Provide the (x, y) coordinate of the cell's center where the given text is located.  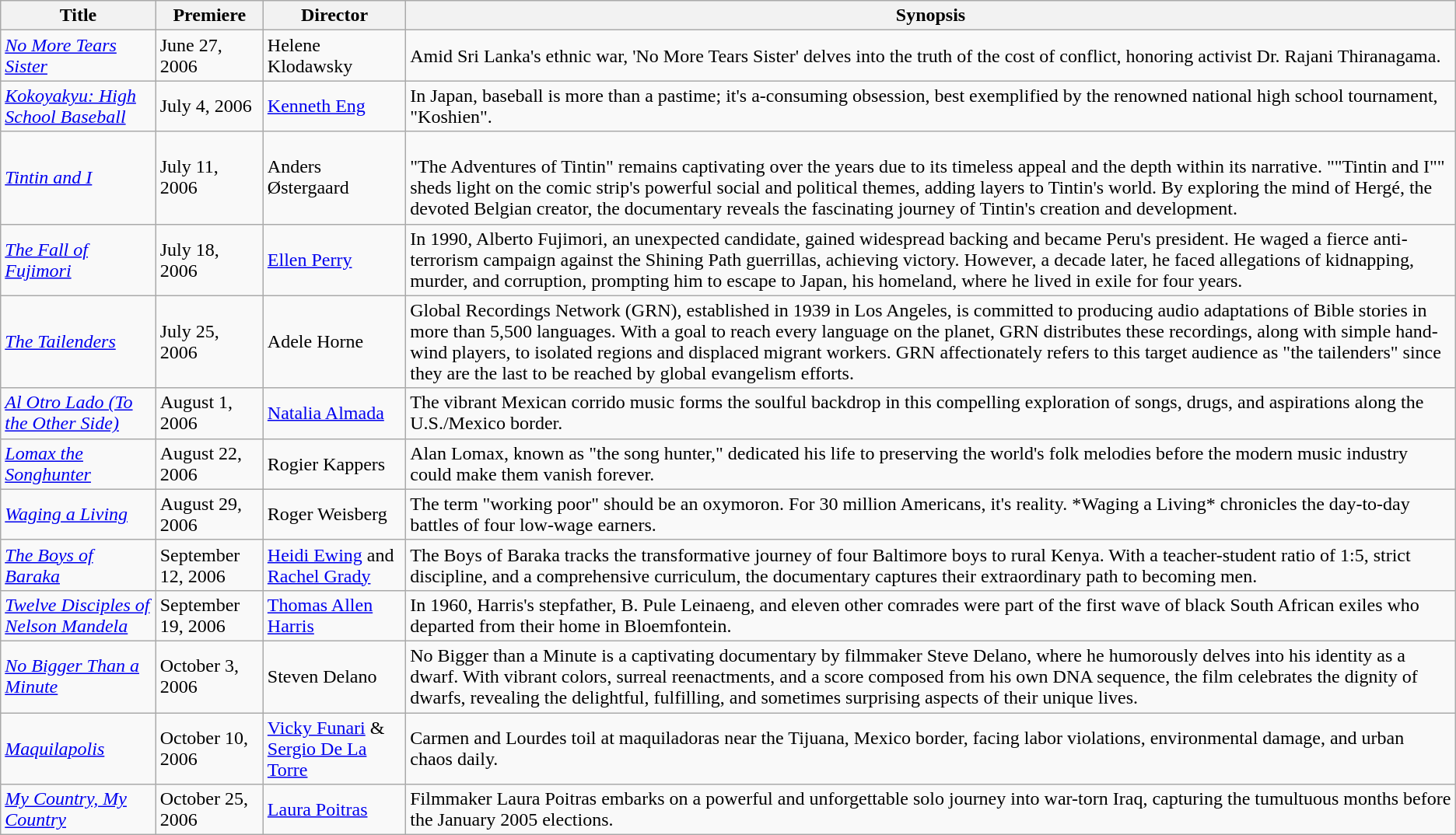
October 3, 2006 (209, 676)
Roger Weisberg (334, 515)
Steven Delano (334, 676)
Synopsis (931, 16)
October 10, 2006 (209, 748)
September 12, 2006 (209, 564)
No More Tears Sister (78, 56)
Tintin and I (78, 177)
Title (78, 16)
Ellen Perry (334, 260)
My Country, My Country (78, 810)
June 27, 2006 (209, 56)
July 4, 2006 (209, 106)
Maquilapolis (78, 748)
October 25, 2006 (209, 810)
Thomas Allen Harris (334, 616)
The Boys of Baraka (78, 564)
Kokoyakyu: High School Baseball (78, 106)
August 1, 2006 (209, 414)
Heidi Ewing and Rachel Grady (334, 564)
Amid Sri Lanka's ethnic war, 'No More Tears Sister' delves into the truth of the cost of conflict, honoring activist Dr. Rajani Thiranagama. (931, 56)
The Tailenders (78, 342)
Vicky Funari & Sergio De La Torre (334, 748)
Adele Horne (334, 342)
July 18, 2006 (209, 260)
Laura Poitras (334, 810)
No Bigger Than a Minute (78, 676)
August 29, 2006 (209, 515)
Carmen and Lourdes toil at maquiladoras near the Tijuana, Mexico border, facing labor violations, environmental damage, and urban chaos daily. (931, 748)
August 22, 2006 (209, 463)
In Japan, baseball is more than a pastime; it's a-consuming obsession, best exemplified by the renowned national high school tournament, "Koshien". (931, 106)
Lomax the Songhunter (78, 463)
Waging a Living (78, 515)
The Fall of Fujimori (78, 260)
July 25, 2006 (209, 342)
Rogier Kappers (334, 463)
Director (334, 16)
Premiere (209, 16)
September 19, 2006 (209, 616)
Helene Klodawsky (334, 56)
Twelve Disciples of Nelson Mandela (78, 616)
Anders Østergaard (334, 177)
July 11, 2006 (209, 177)
Al Otro Lado (To the Other Side) (78, 414)
Natalia Almada (334, 414)
Kenneth Eng (334, 106)
